From the cell containing the given text, extract its center point as (X, Y) coordinate. 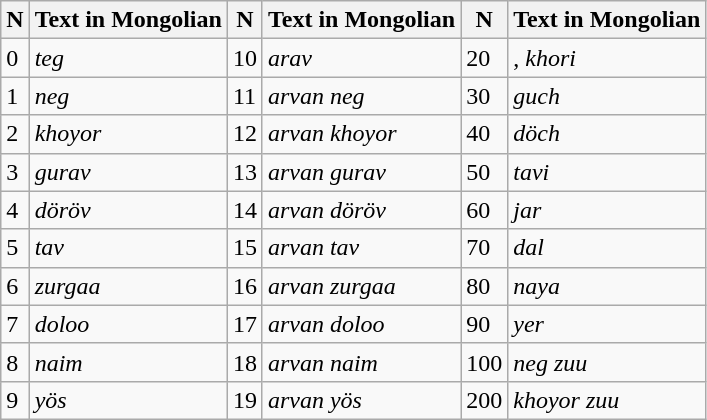
khoyor (128, 134)
3 (15, 172)
arvan gurav (361, 172)
5 (15, 248)
khoyor zuu (607, 400)
gurav (128, 172)
tav (128, 248)
arvan tav (361, 248)
1 (15, 96)
90 (484, 324)
zurgaa (128, 286)
guch (607, 96)
17 (244, 324)
11 (244, 96)
arvan zurgaa (361, 286)
yer (607, 324)
80 (484, 286)
döch (607, 134)
arvan döröv (361, 210)
70 (484, 248)
teg (128, 58)
yös (128, 400)
0 (15, 58)
döröv (128, 210)
10 (244, 58)
arvan yös (361, 400)
13 (244, 172)
tavi (607, 172)
2 (15, 134)
100 (484, 362)
arvan neg (361, 96)
9 (15, 400)
19 (244, 400)
, khori (607, 58)
doloo (128, 324)
arvan doloo (361, 324)
4 (15, 210)
arav (361, 58)
30 (484, 96)
50 (484, 172)
40 (484, 134)
6 (15, 286)
14 (244, 210)
15 (244, 248)
7 (15, 324)
200 (484, 400)
arvan khoyor (361, 134)
16 (244, 286)
neg (128, 96)
neg zuu (607, 362)
jar (607, 210)
12 (244, 134)
18 (244, 362)
naim (128, 362)
60 (484, 210)
dal (607, 248)
8 (15, 362)
20 (484, 58)
naya (607, 286)
arvan naim (361, 362)
